From the cell containing the given text, extract its center point as (X, Y) coordinate. 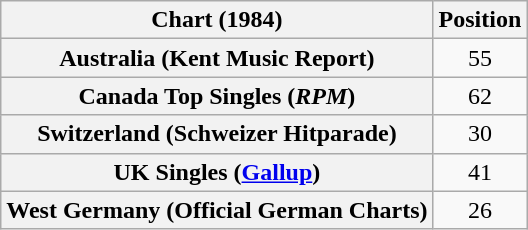
Chart (1984) (217, 20)
Switzerland (Schweizer Hitparade) (217, 134)
62 (480, 96)
30 (480, 134)
UK Singles (Gallup) (217, 172)
Position (480, 20)
Australia (Kent Music Report) (217, 58)
55 (480, 58)
Canada Top Singles (RPM) (217, 96)
41 (480, 172)
West Germany (Official German Charts) (217, 210)
26 (480, 210)
